Search for the cell housing the specified text and yield its (x, y) center coordinate. 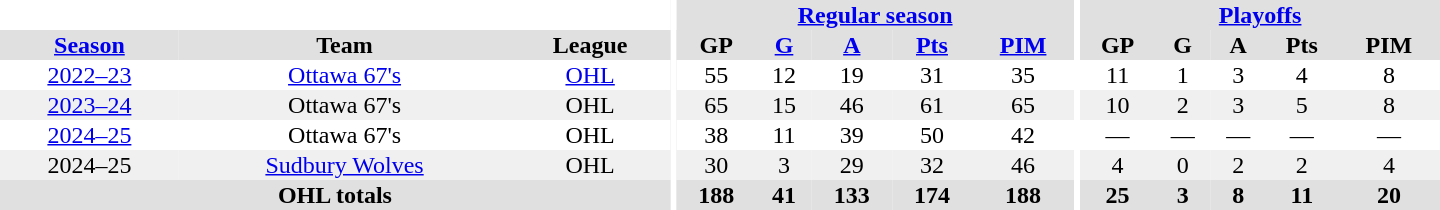
OHL totals (335, 195)
41 (784, 195)
Playoffs (1260, 15)
35 (1023, 75)
29 (852, 165)
38 (716, 135)
19 (852, 75)
32 (932, 165)
30 (716, 165)
55 (716, 75)
12 (784, 75)
133 (852, 195)
39 (852, 135)
Team (345, 45)
61 (932, 105)
50 (932, 135)
League (590, 45)
5 (1302, 105)
Season (90, 45)
2022–23 (90, 75)
42 (1023, 135)
31 (932, 75)
15 (784, 105)
Sudbury Wolves (345, 165)
2023–24 (90, 105)
1 (1182, 75)
25 (1118, 195)
0 (1182, 165)
174 (932, 195)
20 (1389, 195)
10 (1118, 105)
Regular season (875, 15)
